For the text-containing cell, return its midpoint in (x, y) coordinate format. 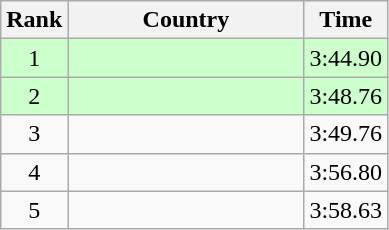
3:56.80 (346, 172)
4 (34, 172)
Rank (34, 20)
5 (34, 210)
3:49.76 (346, 134)
3:44.90 (346, 58)
Time (346, 20)
3:58.63 (346, 210)
3 (34, 134)
Country (186, 20)
2 (34, 96)
3:48.76 (346, 96)
1 (34, 58)
